Output the (X, Y) coordinate of the center of the cell containing the given text.  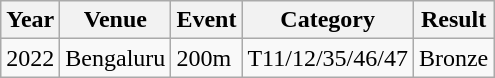
Category (328, 20)
T11/12/35/46/47 (328, 58)
Bengaluru (116, 58)
Result (453, 20)
Bronze (453, 58)
Event (206, 20)
Year (30, 20)
2022 (30, 58)
Venue (116, 20)
200m (206, 58)
